Return the [x, y] coordinate for the center point of the cell that contains the specified text.  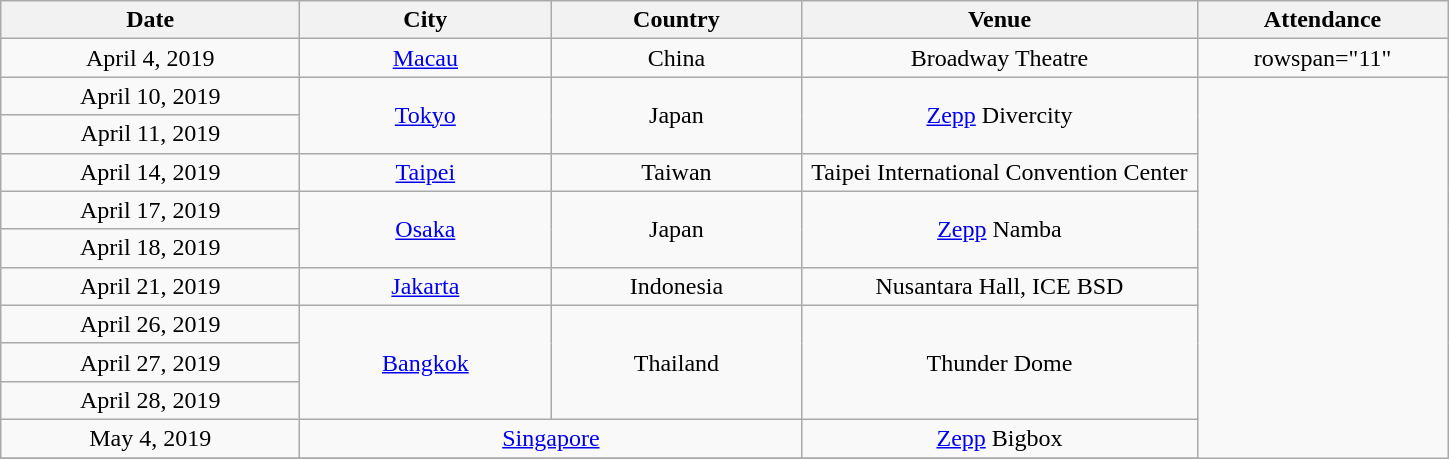
April 21, 2019 [150, 286]
May 4, 2019 [150, 438]
Zepp Bigbox [1000, 438]
Singapore [551, 438]
April 28, 2019 [150, 400]
April 27, 2019 [150, 362]
April 18, 2019 [150, 248]
Broadway Theatre [1000, 58]
Bangkok [426, 362]
Osaka [426, 229]
City [426, 20]
rowspan="11" [1322, 58]
Thunder Dome [1000, 362]
Date [150, 20]
April 10, 2019 [150, 96]
April 11, 2019 [150, 134]
April 4, 2019 [150, 58]
Taipei International Convention Center [1000, 172]
Tokyo [426, 115]
Thailand [676, 362]
Nusantara Hall, ICE BSD [1000, 286]
Indonesia [676, 286]
April 17, 2019 [150, 210]
Attendance [1322, 20]
China [676, 58]
Venue [1000, 20]
Taipei [426, 172]
April 14, 2019 [150, 172]
Country [676, 20]
Taiwan [676, 172]
Jakarta [426, 286]
April 26, 2019 [150, 324]
Zepp Divercity [1000, 115]
Macau [426, 58]
Zepp Namba [1000, 229]
